For the text-containing cell, return its midpoint in [X, Y] coordinate format. 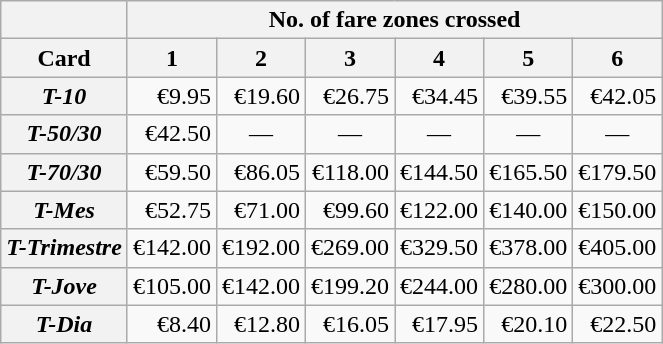
€8.40 [172, 324]
T-Trimestre [64, 248]
€9.95 [172, 96]
T-Dia [64, 324]
€34.45 [440, 96]
€59.50 [172, 172]
€329.50 [440, 248]
€150.00 [618, 210]
€39.55 [528, 96]
€144.50 [440, 172]
T-Jove [64, 286]
6 [618, 58]
T-Mes [64, 210]
€20.10 [528, 324]
€300.00 [618, 286]
€165.50 [528, 172]
€12.80 [260, 324]
€52.75 [172, 210]
€17.95 [440, 324]
T-10 [64, 96]
€122.00 [440, 210]
€42.05 [618, 96]
€19.60 [260, 96]
4 [440, 58]
€280.00 [528, 286]
€405.00 [618, 248]
2 [260, 58]
Card [64, 58]
€99.60 [350, 210]
€71.00 [260, 210]
€16.05 [350, 324]
€179.50 [618, 172]
5 [528, 58]
€199.20 [350, 286]
1 [172, 58]
€192.00 [260, 248]
T-50/30 [64, 134]
€269.00 [350, 248]
€378.00 [528, 248]
T-70/30 [64, 172]
No. of fare zones crossed [394, 20]
3 [350, 58]
€42.50 [172, 134]
€118.00 [350, 172]
€244.00 [440, 286]
€105.00 [172, 286]
€140.00 [528, 210]
€22.50 [618, 324]
€26.75 [350, 96]
€86.05 [260, 172]
